Locate the cell with the specified text and output its [X, Y] center coordinate. 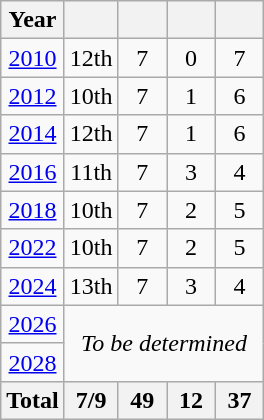
37 [240, 400]
13th [91, 286]
2010 [33, 58]
12 [192, 400]
2014 [33, 134]
7/9 [91, 400]
11th [91, 172]
2028 [33, 362]
2018 [33, 210]
Total [33, 400]
49 [142, 400]
0 [192, 58]
To be determined [164, 343]
2016 [33, 172]
2012 [33, 96]
2024 [33, 286]
Year [33, 20]
2022 [33, 248]
2026 [33, 324]
